Identify which cell holds the provided text, then report its [X, Y] central coordinate. 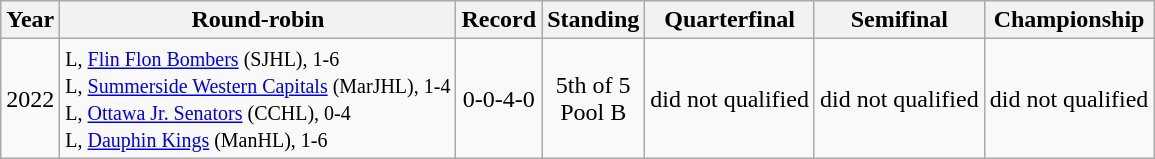
Standing [594, 20]
0-0-4-0 [499, 98]
Quarterfinal [730, 20]
Semifinal [899, 20]
2022 [30, 98]
L, Flin Flon Bombers (SJHL), 1-6L, Summerside Western Capitals (MarJHL), 1-4L, Ottawa Jr. Senators (CCHL), 0-4L, Dauphin Kings (ManHL), 1-6 [258, 98]
Record [499, 20]
Round-robin [258, 20]
Year [30, 20]
5th of 5 Pool B [594, 98]
Championship [1069, 20]
